Capture the cell that displays the provided text and extract its (x, y) central coordinate. 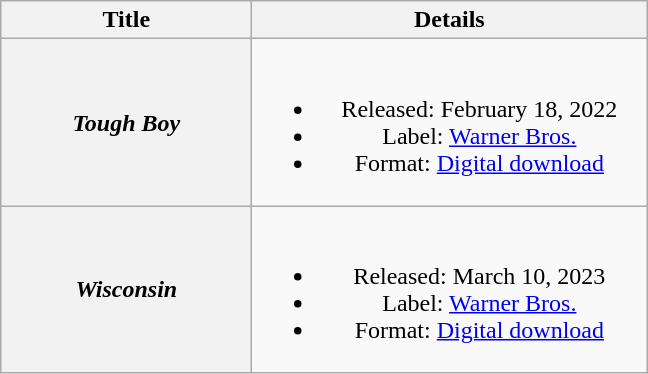
Tough Boy (126, 122)
Released: March 10, 2023Label: Warner Bros.Format: Digital download (450, 290)
Wisconsin (126, 290)
Details (450, 20)
Title (126, 20)
Released: February 18, 2022Label: Warner Bros.Format: Digital download (450, 122)
